Return the (x, y) coordinate for the center point of the cell that contains the specified text.  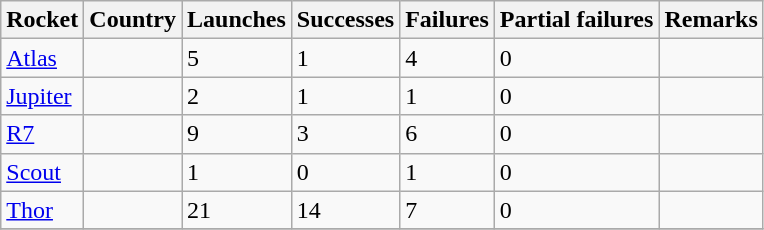
6 (448, 134)
Rocket (42, 20)
14 (345, 210)
2 (237, 96)
Scout (42, 172)
Country (133, 20)
3 (345, 134)
7 (448, 210)
Remarks (711, 20)
Successes (345, 20)
Partial failures (576, 20)
5 (237, 58)
R7 (42, 134)
Failures (448, 20)
Jupiter (42, 96)
9 (237, 134)
Thor (42, 210)
21 (237, 210)
4 (448, 58)
Launches (237, 20)
Atlas (42, 58)
